Locate the cell with the specified text and output its (x, y) center coordinate. 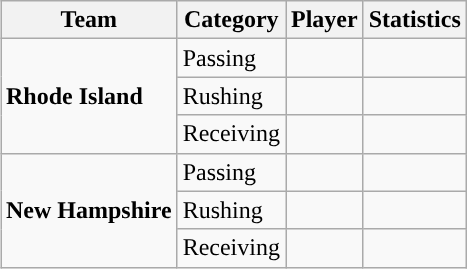
Statistics (414, 20)
Rhode Island (88, 96)
Player (325, 20)
Team (88, 20)
New Hampshire (88, 210)
Category (231, 20)
